Locate the cell with the specified text and output its [X, Y] center coordinate. 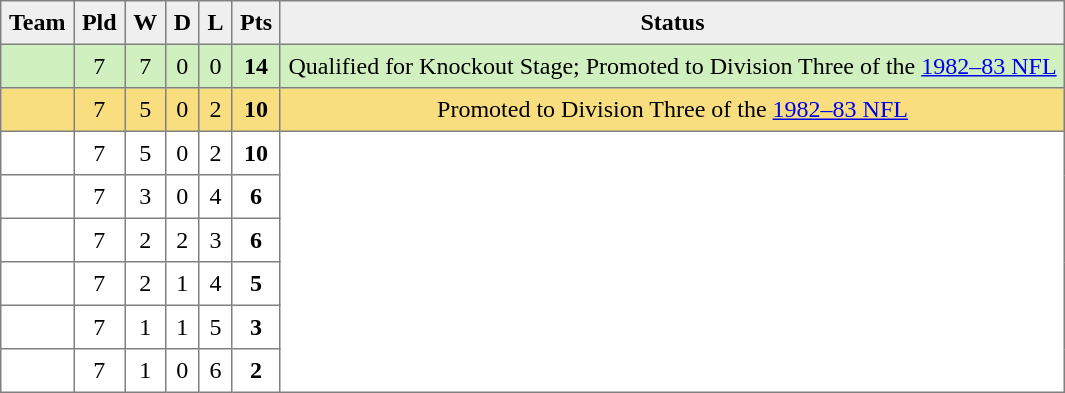
14 [256, 66]
W [145, 23]
D [182, 23]
Qualified for Knockout Stage; Promoted to Division Three of the 1982–83 NFL [672, 66]
Status [672, 23]
Pld [100, 23]
Pts [256, 23]
L [216, 23]
Promoted to Division Three of the 1982–83 NFL [672, 110]
Team [38, 23]
